For the text-containing cell, return its midpoint in (x, y) coordinate format. 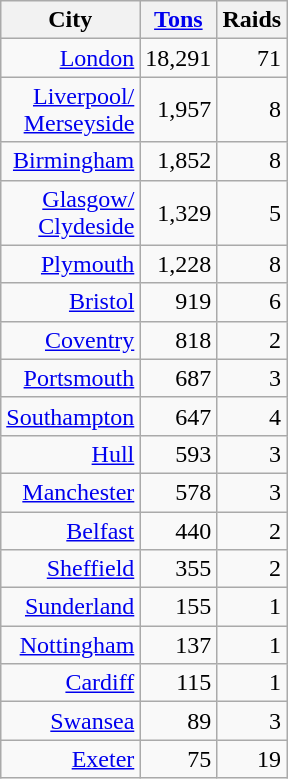
355 (178, 569)
Glasgow/Clydeside (70, 212)
440 (178, 531)
1,329 (178, 212)
Nottingham (70, 645)
Manchester (70, 492)
Raids (252, 20)
1,957 (178, 110)
578 (178, 492)
75 (178, 759)
Hull (70, 454)
Liverpool/Merseyside (70, 110)
4 (252, 416)
Portsmouth (70, 378)
89 (178, 721)
Exeter (70, 759)
Tons (178, 20)
1,228 (178, 264)
Bristol (70, 302)
6 (252, 302)
115 (178, 683)
Cardiff (70, 683)
818 (178, 340)
Sheffield (70, 569)
18,291 (178, 58)
137 (178, 645)
Coventry (70, 340)
19 (252, 759)
71 (252, 58)
Plymouth (70, 264)
Sunderland (70, 607)
687 (178, 378)
647 (178, 416)
Southampton (70, 416)
Belfast (70, 531)
Swansea (70, 721)
593 (178, 454)
1,852 (178, 161)
City (70, 20)
5 (252, 212)
155 (178, 607)
London (70, 58)
919 (178, 302)
Birmingham (70, 161)
